Determine the [X, Y] coordinate at the center of the cell enclosing the given text.  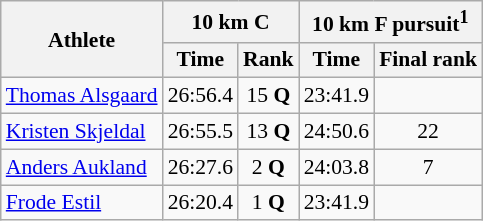
1 Q [268, 203]
24:03.8 [336, 167]
26:56.4 [200, 96]
2 Q [268, 167]
26:20.4 [200, 203]
Anders Aukland [82, 167]
22 [428, 132]
26:27.6 [200, 167]
24:50.6 [336, 132]
13 Q [268, 132]
Athlete [82, 40]
26:55.5 [200, 132]
10 km F pursuit1 [390, 22]
Final rank [428, 60]
7 [428, 167]
Thomas Alsgaard [82, 96]
15 Q [268, 96]
Frode Estil [82, 203]
Rank [268, 60]
Kristen Skjeldal [82, 132]
10 km C [231, 22]
